Search for the cell housing the specified text and yield its [x, y] center coordinate. 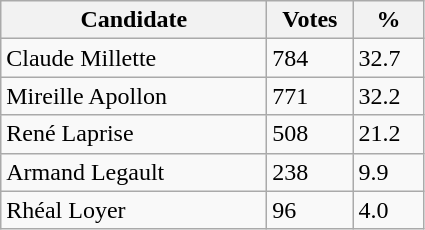
4.0 [388, 210]
Armand Legault [134, 172]
% [388, 20]
96 [310, 210]
784 [310, 58]
Votes [310, 20]
Claude Millette [134, 58]
Rhéal Loyer [134, 210]
771 [310, 96]
32.7 [388, 58]
508 [310, 134]
32.2 [388, 96]
Mireille Apollon [134, 96]
René Laprise [134, 134]
21.2 [388, 134]
9.9 [388, 172]
238 [310, 172]
Candidate [134, 20]
